Determine the (x, y) coordinate at the center of the cell enclosing the given text.  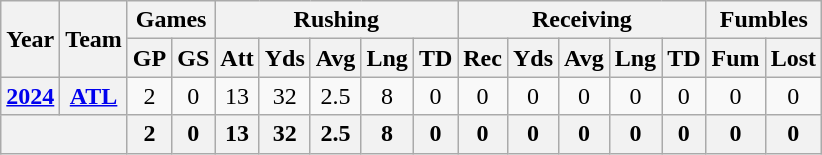
Fum (736, 58)
Team (94, 39)
Fumbles (764, 20)
GP (149, 58)
Rushing (336, 20)
ATL (94, 96)
Lost (793, 58)
Games (170, 20)
2024 (30, 96)
Receiving (582, 20)
Att (237, 58)
GS (194, 58)
Rec (483, 58)
Year (30, 39)
